Capture the cell that displays the provided text and extract its [x, y] central coordinate. 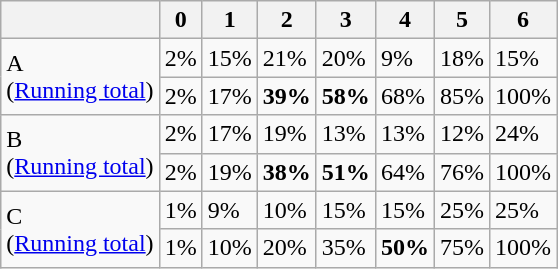
64% [404, 172]
68% [404, 96]
35% [346, 248]
4 [404, 20]
6 [522, 20]
58% [346, 96]
0 [180, 20]
12% [462, 134]
3 [346, 20]
C(Running total) [80, 229]
76% [462, 172]
5 [462, 20]
18% [462, 58]
39% [286, 96]
85% [462, 96]
1 [230, 20]
24% [522, 134]
75% [462, 248]
A(Running total) [80, 77]
51% [346, 172]
21% [286, 58]
50% [404, 248]
2 [286, 20]
38% [286, 172]
B(Running total) [80, 153]
